Capture the cell that displays the provided text and extract its [X, Y] central coordinate. 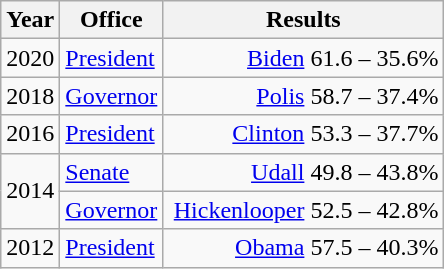
Biden 61.6 – 35.6% [304, 58]
Obama 57.5 – 40.3% [304, 248]
2014 [30, 191]
Office [112, 20]
2018 [30, 96]
Clinton 53.3 – 37.7% [304, 134]
Polis 58.7 – 37.4% [304, 96]
Udall 49.8 – 43.8% [304, 172]
2020 [30, 58]
Senate [112, 172]
Hickenlooper 52.5 – 42.8% [304, 210]
Results [304, 20]
2012 [30, 248]
Year [30, 20]
2016 [30, 134]
